Scan for the cell matching the given text and deliver its [X, Y] coordinate at center. 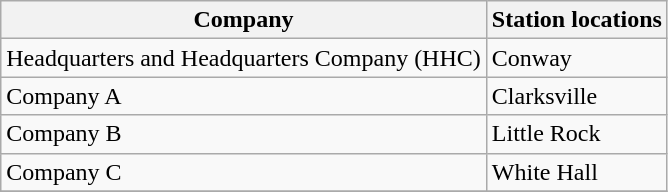
Company B [244, 134]
Little Rock [576, 134]
Headquarters and Headquarters Company (HHC) [244, 58]
Company C [244, 172]
Station locations [576, 20]
White Hall [576, 172]
Conway [576, 58]
Clarksville [576, 96]
Company [244, 20]
Company A [244, 96]
